Scan for the cell matching the given text and deliver its [X, Y] coordinate at center. 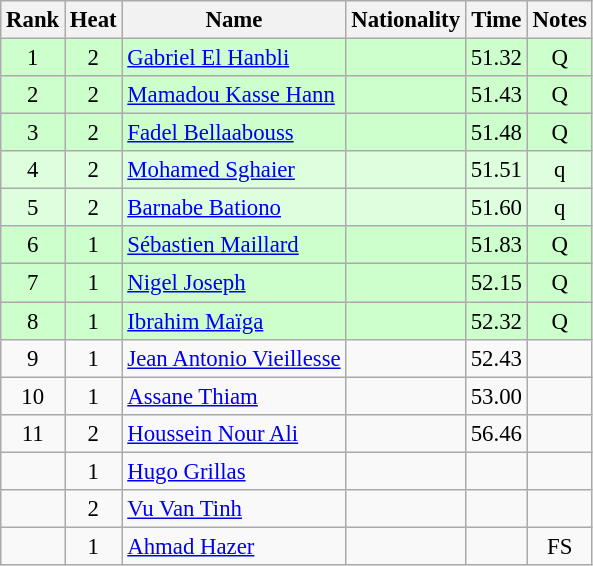
Heat [94, 20]
Ibrahim Maïga [234, 321]
10 [33, 396]
Houssein Nour Ali [234, 433]
56.46 [496, 433]
53.00 [496, 396]
Mamadou Kasse Hann [234, 95]
Vu Van Tinh [234, 509]
8 [33, 321]
Barnabe Bationo [234, 208]
Gabriel El Hanbli [234, 58]
52.15 [496, 283]
Notes [560, 20]
Ahmad Hazer [234, 546]
Name [234, 20]
51.60 [496, 208]
Hugo Grillas [234, 471]
Assane Thiam [234, 396]
51.43 [496, 95]
Nationality [406, 20]
52.43 [496, 358]
Rank [33, 20]
52.32 [496, 321]
7 [33, 283]
51.51 [496, 170]
Mohamed Sghaier [234, 170]
Sébastien Maillard [234, 245]
51.83 [496, 245]
9 [33, 358]
Jean Antonio Vieillesse [234, 358]
5 [33, 208]
6 [33, 245]
11 [33, 433]
3 [33, 133]
Nigel Joseph [234, 283]
4 [33, 170]
FS [560, 546]
51.32 [496, 58]
Time [496, 20]
Fadel Bellaabouss [234, 133]
51.48 [496, 133]
